Search for the cell housing the specified text and yield its [X, Y] center coordinate. 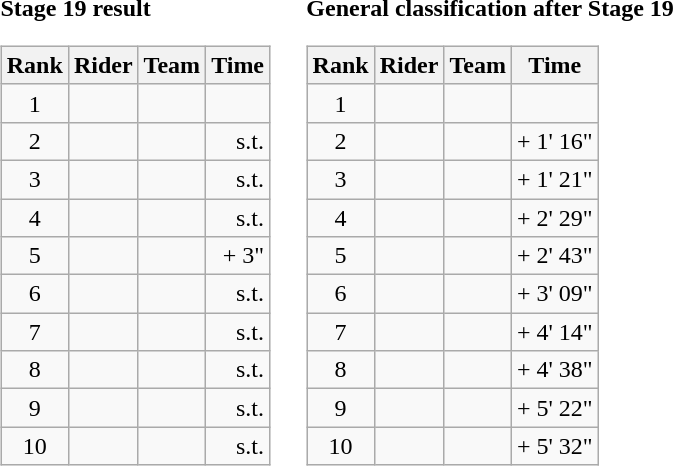
+ 5' 22" [554, 408]
+ 4' 38" [554, 370]
+ 3" [238, 256]
+ 1' 21" [554, 179]
+ 5' 32" [554, 446]
+ 4' 14" [554, 332]
+ 3' 09" [554, 294]
+ 2' 43" [554, 256]
+ 2' 29" [554, 217]
+ 1' 16" [554, 141]
